Extract the (X, Y) coordinate from the center of the cell holding the provided text.  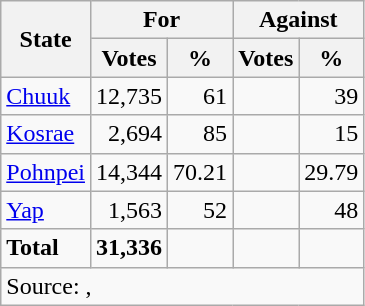
31,336 (128, 248)
Yap (46, 210)
15 (332, 134)
2,694 (128, 134)
Kosrae (46, 134)
Source: , (182, 286)
39 (332, 96)
State (46, 39)
52 (200, 210)
1,563 (128, 210)
61 (200, 96)
Total (46, 248)
29.79 (332, 172)
Pohnpei (46, 172)
Chuuk (46, 96)
85 (200, 134)
Against (298, 20)
14,344 (128, 172)
48 (332, 210)
12,735 (128, 96)
For (161, 20)
70.21 (200, 172)
